Scan for the cell matching the given text and deliver its (x, y) coordinate at center. 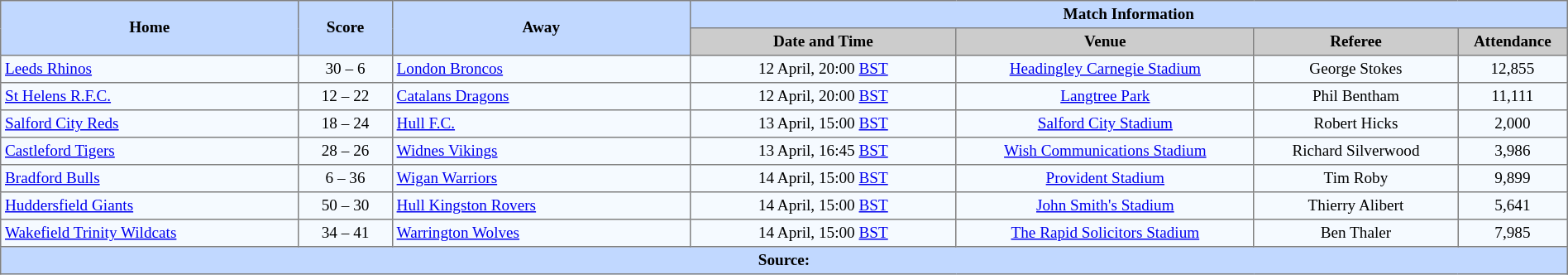
18 – 24 (346, 124)
Tim Roby (1355, 179)
St Helens R.F.C. (150, 96)
Ben Thaler (1355, 234)
Salford City Stadium (1105, 124)
Widnes Vikings (541, 151)
Attendance (1513, 41)
Referee (1355, 41)
7,985 (1513, 234)
London Broncos (541, 70)
Match Information (1128, 15)
George Stokes (1355, 70)
12 – 22 (346, 96)
Venue (1105, 41)
Provident Stadium (1105, 179)
2,000 (1513, 124)
Headingley Carnegie Stadium (1105, 70)
13 April, 16:45 BST (823, 151)
Hull F.C. (541, 124)
Phil Bentham (1355, 96)
Bradford Bulls (150, 179)
3,986 (1513, 151)
12,855 (1513, 70)
Thierry Alibert (1355, 205)
Source: (784, 260)
Hull Kingston Rovers (541, 205)
Wigan Warriors (541, 179)
Wish Communications Stadium (1105, 151)
Langtree Park (1105, 96)
50 – 30 (346, 205)
9,899 (1513, 179)
Date and Time (823, 41)
Castleford Tigers (150, 151)
Huddersfield Giants (150, 205)
Catalans Dragons (541, 96)
28 – 26 (346, 151)
John Smith's Stadium (1105, 205)
13 April, 15:00 BST (823, 124)
Leeds Rhinos (150, 70)
30 – 6 (346, 70)
Away (541, 28)
5,641 (1513, 205)
6 – 36 (346, 179)
The Rapid Solicitors Stadium (1105, 234)
Salford City Reds (150, 124)
Wakefield Trinity Wildcats (150, 234)
34 – 41 (346, 234)
Robert Hicks (1355, 124)
11,111 (1513, 96)
Warrington Wolves (541, 234)
Home (150, 28)
Score (346, 28)
Richard Silverwood (1355, 151)
